Provide the [x, y] coordinate of the cell's center where the given text is located.  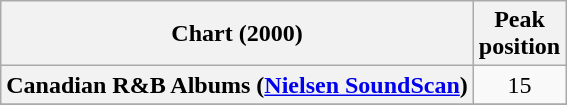
Canadian R&B Albums (Nielsen SoundScan) [238, 85]
Chart (2000) [238, 34]
15 [519, 85]
Peak position [519, 34]
